Determine the (x, y) coordinate at the center of the cell enclosing the given text.  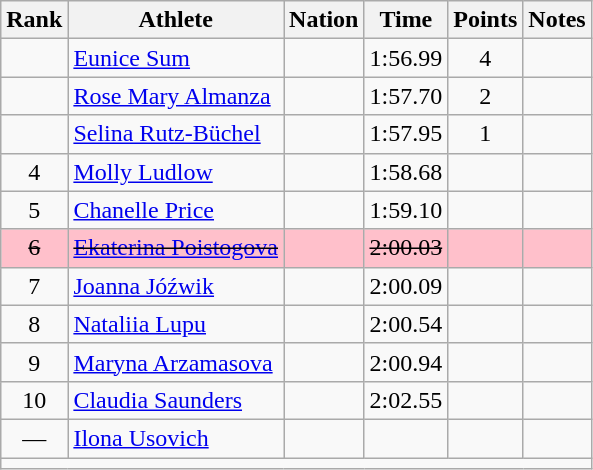
Points (486, 20)
8 (34, 324)
Selina Rutz-Büchel (176, 134)
Eunice Sum (176, 58)
1:57.95 (406, 134)
2:00.54 (406, 324)
Nataliia Lupu (176, 324)
2 (486, 96)
Nation (324, 20)
Ekaterina Poistogova (176, 248)
9 (34, 362)
7 (34, 286)
Rose Mary Almanza (176, 96)
Molly Ludlow (176, 172)
2:00.03 (406, 248)
Athlete (176, 20)
Notes (557, 20)
1:58.68 (406, 172)
Time (406, 20)
5 (34, 210)
Ilona Usovich (176, 438)
Rank (34, 20)
1:57.70 (406, 96)
2:02.55 (406, 400)
6 (34, 248)
1 (486, 134)
10 (34, 400)
1:56.99 (406, 58)
Maryna Arzamasova (176, 362)
2:00.94 (406, 362)
2:00.09 (406, 286)
— (34, 438)
Joanna Jóźwik (176, 286)
Claudia Saunders (176, 400)
Chanelle Price (176, 210)
1:59.10 (406, 210)
